Scan for the cell matching the given text and deliver its (x, y) coordinate at center. 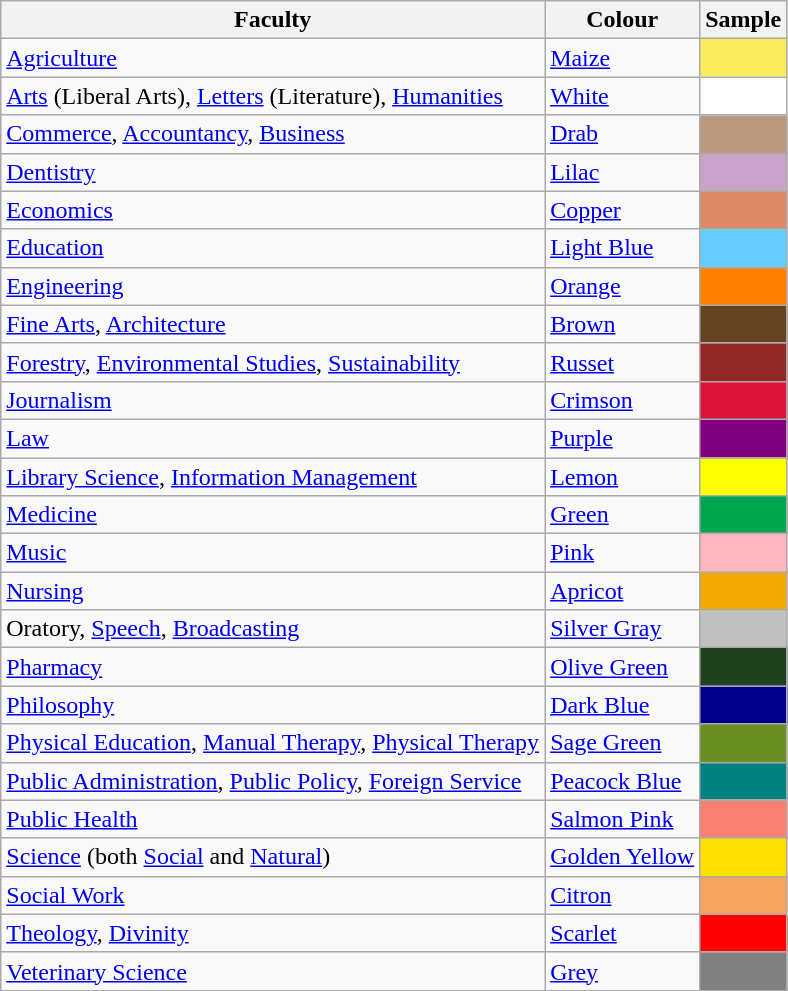
Law (273, 438)
Maize (622, 58)
Lilac (622, 172)
Dentistry (273, 172)
Silver Gray (622, 629)
Dark Blue (622, 705)
Economics (273, 210)
Drab (622, 134)
Public Health (273, 819)
Faculty (273, 20)
Brown (622, 324)
Sample (744, 20)
Philosophy (273, 705)
Salmon Pink (622, 819)
Science (both Social and Natural) (273, 857)
Music (273, 553)
Arts (Liberal Arts), Letters (Literature), Humanities (273, 96)
Green (622, 515)
Olive Green (622, 667)
Theology, Divinity (273, 933)
Medicine (273, 515)
Light Blue (622, 248)
Copper (622, 210)
Journalism (273, 400)
Grey (622, 971)
Commerce, Accountancy, Business (273, 134)
Physical Education, Manual Therapy, Physical Therapy (273, 743)
White (622, 96)
Peacock Blue (622, 781)
Crimson (622, 400)
Golden Yellow (622, 857)
Library Science, Information Management (273, 477)
Social Work (273, 895)
Public Administration, Public Policy, Foreign Service (273, 781)
Pink (622, 553)
Scarlet (622, 933)
Citron (622, 895)
Sage Green (622, 743)
Russet (622, 362)
Pharmacy (273, 667)
Orange (622, 286)
Engineering (273, 286)
Nursing (273, 591)
Purple (622, 438)
Oratory, Speech, Broadcasting (273, 629)
Lemon (622, 477)
Fine Arts, Architecture (273, 324)
Agriculture (273, 58)
Apricot (622, 591)
Forestry, Environmental Studies, Sustainability (273, 362)
Colour (622, 20)
Education (273, 248)
Veterinary Science (273, 971)
